Find where the given text appears and provide that cell's center as [x, y] coordinate. 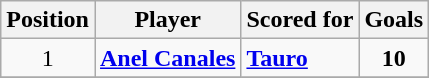
Scored for [300, 20]
1 [48, 58]
Tauro [300, 58]
10 [394, 58]
Player [167, 20]
Anel Canales [167, 58]
Goals [394, 20]
Position [48, 20]
